Output the [x, y] coordinate of the center of the cell containing the given text.  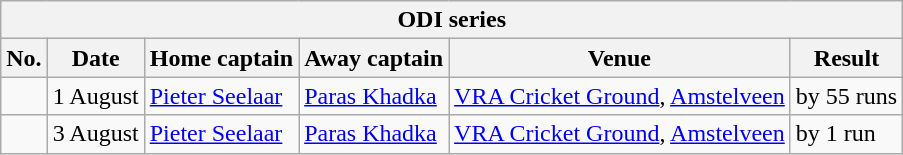
by 1 run [846, 134]
No. [24, 58]
Venue [620, 58]
Result [846, 58]
3 August [96, 134]
Away captain [374, 58]
Home captain [221, 58]
1 August [96, 96]
ODI series [452, 20]
Date [96, 58]
by 55 runs [846, 96]
